Search for the cell housing the specified text and yield its [x, y] center coordinate. 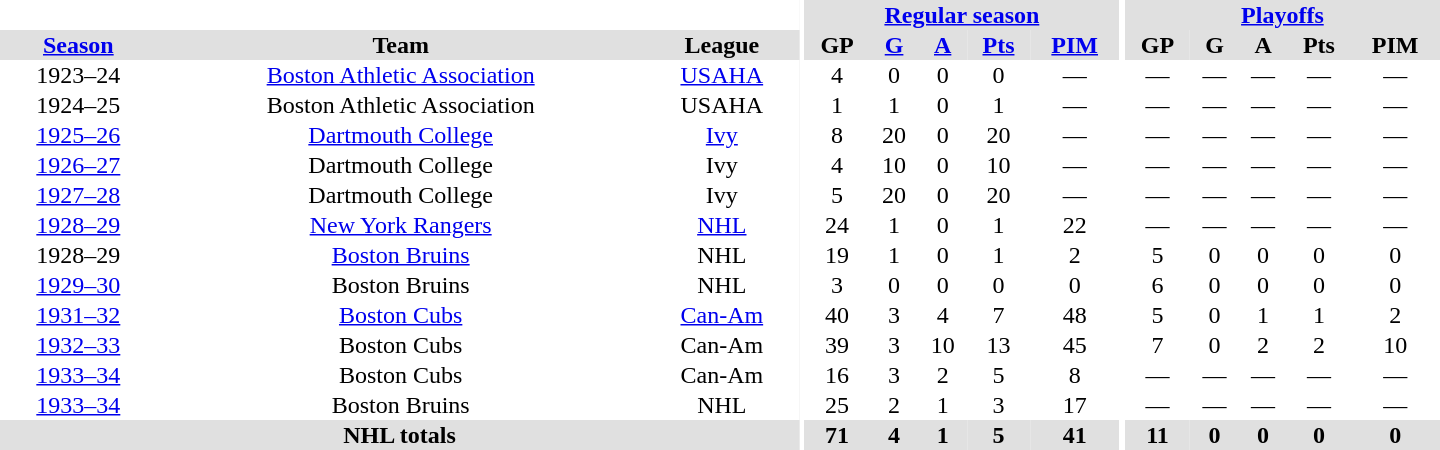
1923–24 [78, 75]
NHL totals [400, 435]
71 [836, 435]
New York Rangers [401, 225]
19 [836, 255]
39 [836, 345]
25 [836, 405]
24 [836, 225]
16 [836, 375]
League [722, 45]
Team [401, 45]
13 [998, 345]
1929–30 [78, 285]
1925–26 [78, 135]
Season [78, 45]
1924–25 [78, 105]
Regular season [962, 15]
17 [1074, 405]
11 [1158, 435]
45 [1074, 345]
6 [1158, 285]
48 [1074, 315]
22 [1074, 225]
41 [1074, 435]
1926–27 [78, 165]
1927–28 [78, 195]
1931–32 [78, 315]
Playoffs [1282, 15]
40 [836, 315]
1932–33 [78, 345]
